Capture the cell that displays the provided text and extract its (x, y) central coordinate. 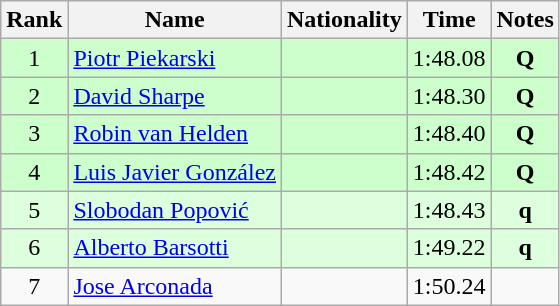
7 (34, 286)
Name (175, 20)
4 (34, 172)
1:49.22 (449, 248)
3 (34, 134)
Slobodan Popović (175, 210)
2 (34, 96)
Nationality (345, 20)
Robin van Helden (175, 134)
1:48.42 (449, 172)
Piotr Piekarski (175, 58)
6 (34, 248)
1:50.24 (449, 286)
Rank (34, 20)
Jose Arconada (175, 286)
1:48.43 (449, 210)
5 (34, 210)
Time (449, 20)
1:48.30 (449, 96)
Alberto Barsotti (175, 248)
1 (34, 58)
1:48.40 (449, 134)
David Sharpe (175, 96)
Luis Javier González (175, 172)
1:48.08 (449, 58)
Notes (525, 20)
